Find where the given text appears and provide that cell's center as [x, y] coordinate. 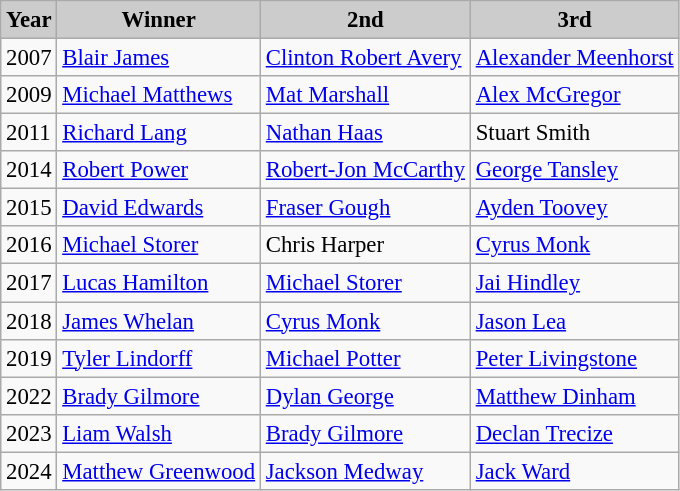
Lucas Hamilton [159, 283]
2024 [29, 471]
2014 [29, 170]
Matthew Dinham [574, 396]
Nathan Haas [365, 133]
2017 [29, 283]
2011 [29, 133]
Michael Matthews [159, 95]
Richard Lang [159, 133]
Declan Trecize [574, 433]
George Tansley [574, 170]
Winner [159, 20]
Tyler Lindorff [159, 358]
Blair James [159, 58]
Alexander Meenhorst [574, 58]
2019 [29, 358]
Clinton Robert Avery [365, 58]
Dylan George [365, 396]
Jack Ward [574, 471]
Jackson Medway [365, 471]
3rd [574, 20]
Ayden Toovey [574, 208]
2009 [29, 95]
James Whelan [159, 321]
Year [29, 20]
2022 [29, 396]
Michael Potter [365, 358]
2016 [29, 245]
Stuart Smith [574, 133]
Robert-Jon McCarthy [365, 170]
2nd [365, 20]
2015 [29, 208]
Chris Harper [365, 245]
Matthew Greenwood [159, 471]
2018 [29, 321]
Jason Lea [574, 321]
Fraser Gough [365, 208]
Liam Walsh [159, 433]
Mat Marshall [365, 95]
David Edwards [159, 208]
Alex McGregor [574, 95]
Jai Hindley [574, 283]
2007 [29, 58]
Peter Livingstone [574, 358]
Robert Power [159, 170]
2023 [29, 433]
